From the cell containing the given text, extract its center point as (X, Y) coordinate. 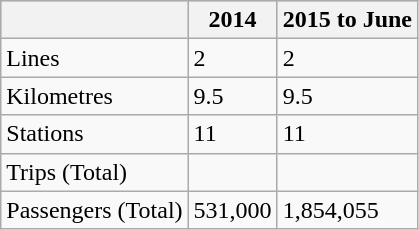
2014 (232, 20)
Kilometres (94, 96)
Trips (Total) (94, 172)
1,854,055 (347, 210)
Stations (94, 134)
2015 to June (347, 20)
Lines (94, 58)
531,000 (232, 210)
Passengers (Total) (94, 210)
